For the text-containing cell, return its midpoint in (X, Y) coordinate format. 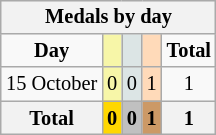
Medals by day (108, 17)
15 October (52, 84)
Day (52, 51)
